Identify which cell holds the provided text, then report its [X, Y] central coordinate. 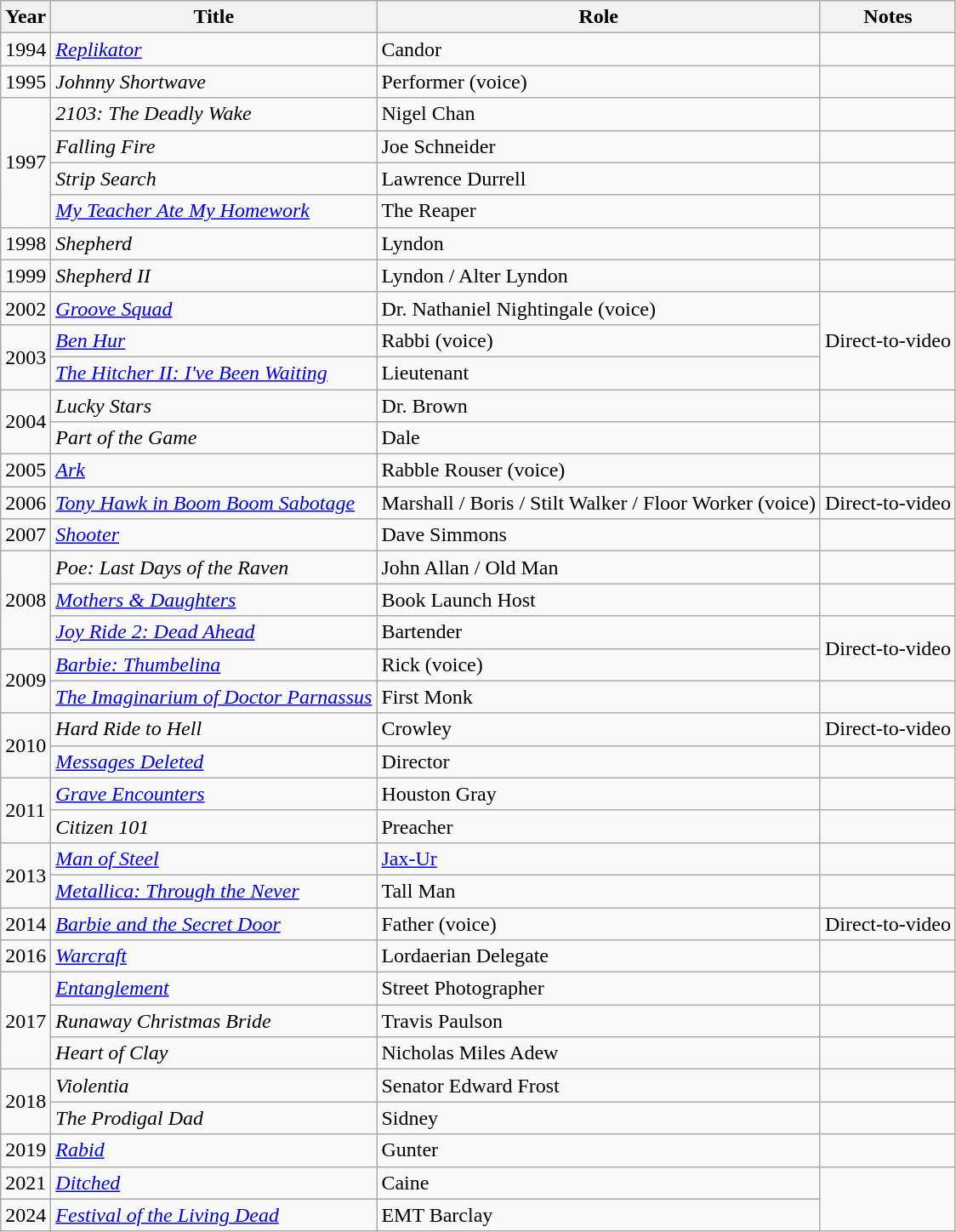
Title [214, 17]
Joe Schneider [599, 146]
Ark [214, 471]
The Imaginarium of Doctor Parnassus [214, 697]
2007 [26, 535]
First Monk [599, 697]
Lyndon [599, 243]
1995 [26, 82]
Dale [599, 438]
Marshall / Boris / Stilt Walker / Floor Worker (voice) [599, 503]
Ditched [214, 1183]
Bartender [599, 632]
2103: The Deadly Wake [214, 114]
Rabbi (voice) [599, 340]
Tall Man [599, 891]
Ben Hur [214, 340]
The Reaper [599, 211]
1999 [26, 276]
2010 [26, 745]
1994 [26, 49]
2014 [26, 923]
2021 [26, 1183]
Entanglement [214, 989]
EMT Barclay [599, 1215]
Runaway Christmas Bride [214, 1021]
2013 [26, 875]
Lucky Stars [214, 406]
Citizen 101 [214, 826]
2018 [26, 1102]
1998 [26, 243]
2009 [26, 681]
Barbie and the Secret Door [214, 923]
Senator Edward Frost [599, 1086]
Caine [599, 1183]
Father (voice) [599, 923]
Mothers & Daughters [214, 600]
2011 [26, 810]
Houston Gray [599, 794]
Messages Deleted [214, 761]
Nicholas Miles Adew [599, 1053]
Tony Hawk in Boom Boom Sabotage [214, 503]
Rabid [214, 1150]
2024 [26, 1215]
Dr. Nathaniel Nightingale (voice) [599, 308]
Shepherd II [214, 276]
2002 [26, 308]
Replikator [214, 49]
2003 [26, 356]
Notes [888, 17]
Gunter [599, 1150]
Violentia [214, 1086]
Rabble Rouser (voice) [599, 471]
Man of Steel [214, 858]
Barbie: Thumbelina [214, 664]
Poe: Last Days of the Raven [214, 568]
Lawrence Durrell [599, 179]
2016 [26, 956]
Travis Paulson [599, 1021]
Jax-Ur [599, 858]
Warcraft [214, 956]
2017 [26, 1021]
Nigel Chan [599, 114]
Heart of Clay [214, 1053]
Crowley [599, 729]
Lieutenant [599, 373]
Strip Search [214, 179]
Grave Encounters [214, 794]
Festival of the Living Dead [214, 1215]
The Prodigal Dad [214, 1118]
Hard Ride to Hell [214, 729]
Shepherd [214, 243]
1997 [26, 163]
Year [26, 17]
2019 [26, 1150]
Dr. Brown [599, 406]
My Teacher Ate My Homework [214, 211]
Joy Ride 2: Dead Ahead [214, 632]
Shooter [214, 535]
Rick (voice) [599, 664]
2004 [26, 422]
Book Launch Host [599, 600]
John Allan / Old Man [599, 568]
2006 [26, 503]
Lordaerian Delegate [599, 956]
Director [599, 761]
2008 [26, 600]
Metallica: Through the Never [214, 891]
Candor [599, 49]
The Hitcher II: I've Been Waiting [214, 373]
Lyndon / Alter Lyndon [599, 276]
Street Photographer [599, 989]
Dave Simmons [599, 535]
Preacher [599, 826]
Groove Squad [214, 308]
Sidney [599, 1118]
Performer (voice) [599, 82]
Role [599, 17]
2005 [26, 471]
Part of the Game [214, 438]
Falling Fire [214, 146]
Johnny Shortwave [214, 82]
